Find where the given text appears and provide that cell's center as [X, Y] coordinate. 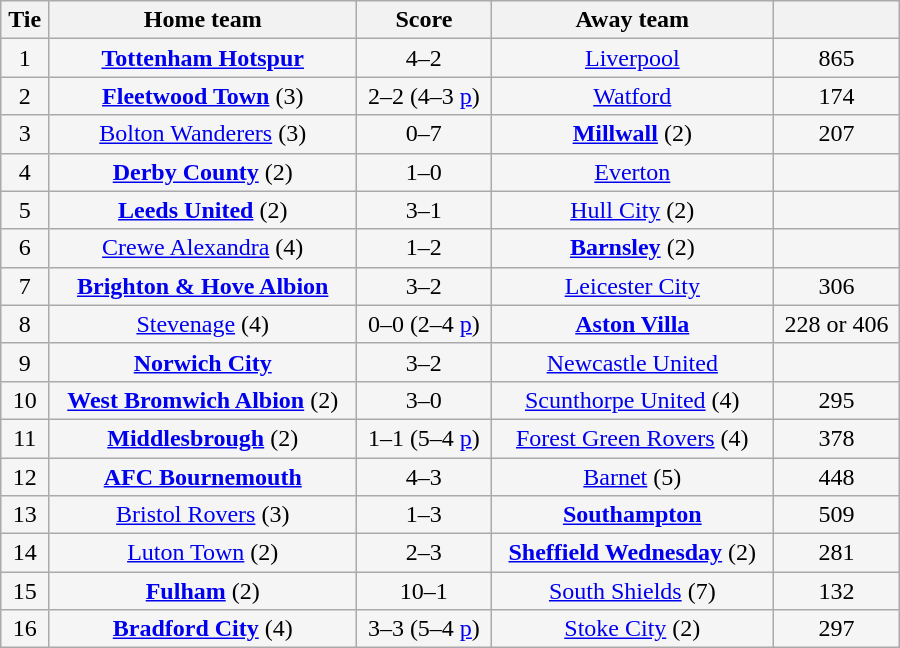
Luton Town (2) [203, 553]
8 [25, 324]
Away team [632, 20]
Stevenage (4) [203, 324]
10–1 [424, 591]
Middlesbrough (2) [203, 438]
16 [25, 629]
Barnsley (2) [632, 248]
1 [25, 58]
281 [837, 553]
297 [837, 629]
1–3 [424, 515]
Barnet (5) [632, 477]
3–3 (5–4 p) [424, 629]
West Bromwich Albion (2) [203, 400]
Tie [25, 20]
5 [25, 210]
378 [837, 438]
Bolton Wanderers (3) [203, 134]
306 [837, 286]
Aston Villa [632, 324]
11 [25, 438]
1–0 [424, 172]
Forest Green Rovers (4) [632, 438]
2 [25, 96]
448 [837, 477]
1–2 [424, 248]
10 [25, 400]
Sheffield Wednesday (2) [632, 553]
Stoke City (2) [632, 629]
Crewe Alexandra (4) [203, 248]
4 [25, 172]
2–3 [424, 553]
1–1 (5–4 p) [424, 438]
3–1 [424, 210]
2–2 (4–3 p) [424, 96]
4–3 [424, 477]
0–0 (2–4 p) [424, 324]
14 [25, 553]
Millwall (2) [632, 134]
Score [424, 20]
AFC Bournemouth [203, 477]
Bradford City (4) [203, 629]
Brighton & Hove Albion [203, 286]
3–0 [424, 400]
4–2 [424, 58]
Liverpool [632, 58]
Derby County (2) [203, 172]
Leicester City [632, 286]
Tottenham Hotspur [203, 58]
Bristol Rovers (3) [203, 515]
Watford [632, 96]
132 [837, 591]
207 [837, 134]
228 or 406 [837, 324]
6 [25, 248]
Fleetwood Town (3) [203, 96]
Leeds United (2) [203, 210]
509 [837, 515]
865 [837, 58]
Norwich City [203, 362]
Fulham (2) [203, 591]
Home team [203, 20]
7 [25, 286]
Everton [632, 172]
0–7 [424, 134]
13 [25, 515]
9 [25, 362]
Newcastle United [632, 362]
South Shields (7) [632, 591]
Southampton [632, 515]
174 [837, 96]
Hull City (2) [632, 210]
295 [837, 400]
3 [25, 134]
12 [25, 477]
Scunthorpe United (4) [632, 400]
15 [25, 591]
